Return [X, Y] of the center of cell containing provided text 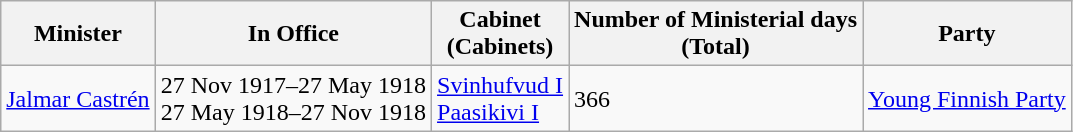
In Office [293, 34]
Party [968, 34]
Number of Ministerial days (Total) [716, 34]
Svinhufvud IPaasikivi I [500, 98]
366 [716, 98]
Young Finnish Party [968, 98]
27 Nov 1917–27 May 191827 May 1918–27 Nov 1918 [293, 98]
Jalmar Castrén [78, 98]
Minister [78, 34]
Cabinet(Cabinets) [500, 34]
